For the text-containing cell, return its midpoint in [x, y] coordinate format. 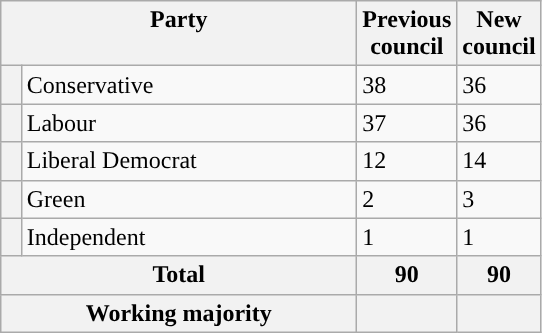
Working majority [179, 313]
Independent [189, 237]
3 [499, 199]
Party [179, 34]
Previous council [407, 34]
New council [499, 34]
38 [407, 85]
14 [499, 161]
Conservative [189, 85]
12 [407, 161]
Labour [189, 123]
Total [179, 275]
Liberal Democrat [189, 161]
2 [407, 199]
37 [407, 123]
Green [189, 199]
